Identify which cell holds the provided text, then report its [x, y] central coordinate. 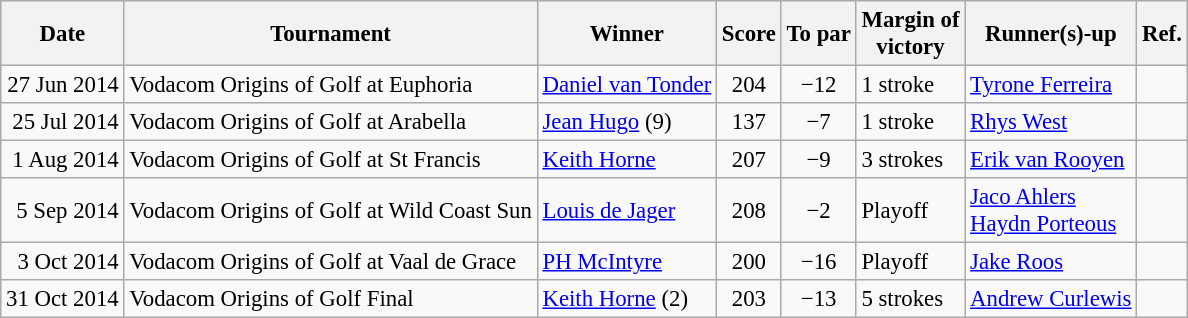
Jaco Ahlers Haydn Porteous [1051, 210]
31 Oct 2014 [62, 299]
5 strokes [910, 299]
1 Aug 2014 [62, 160]
Keith Horne (2) [626, 299]
Rhys West [1051, 122]
Runner(s)-up [1051, 34]
203 [750, 299]
204 [750, 85]
Tyrone Ferreira [1051, 85]
−13 [818, 299]
Vodacom Origins of Golf Final [330, 299]
Erik van Rooyen [1051, 160]
5 Sep 2014 [62, 210]
Andrew Curlewis [1051, 299]
207 [750, 160]
Date [62, 34]
Vodacom Origins of Golf at Wild Coast Sun [330, 210]
Tournament [330, 34]
208 [750, 210]
−7 [818, 122]
Louis de Jager [626, 210]
137 [750, 122]
−12 [818, 85]
Jean Hugo (9) [626, 122]
3 strokes [910, 160]
Keith Horne [626, 160]
Jake Roos [1051, 262]
PH McIntyre [626, 262]
−9 [818, 160]
Vodacom Origins of Golf at Arabella [330, 122]
−2 [818, 210]
3 Oct 2014 [62, 262]
27 Jun 2014 [62, 85]
Winner [626, 34]
200 [750, 262]
Vodacom Origins of Golf at St Francis [330, 160]
−16 [818, 262]
To par [818, 34]
Score [750, 34]
Ref. [1162, 34]
25 Jul 2014 [62, 122]
Vodacom Origins of Golf at Euphoria [330, 85]
Vodacom Origins of Golf at Vaal de Grace [330, 262]
Daniel van Tonder [626, 85]
Margin ofvictory [910, 34]
